Capture the cell that displays the provided text and extract its (X, Y) central coordinate. 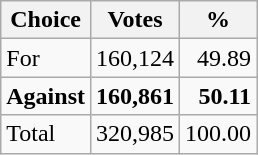
Votes (134, 20)
% (218, 20)
Against (46, 96)
Total (46, 134)
160,861 (134, 96)
160,124 (134, 58)
50.11 (218, 96)
100.00 (218, 134)
320,985 (134, 134)
49.89 (218, 58)
For (46, 58)
Choice (46, 20)
